From the cell containing the given text, extract its center point as (x, y) coordinate. 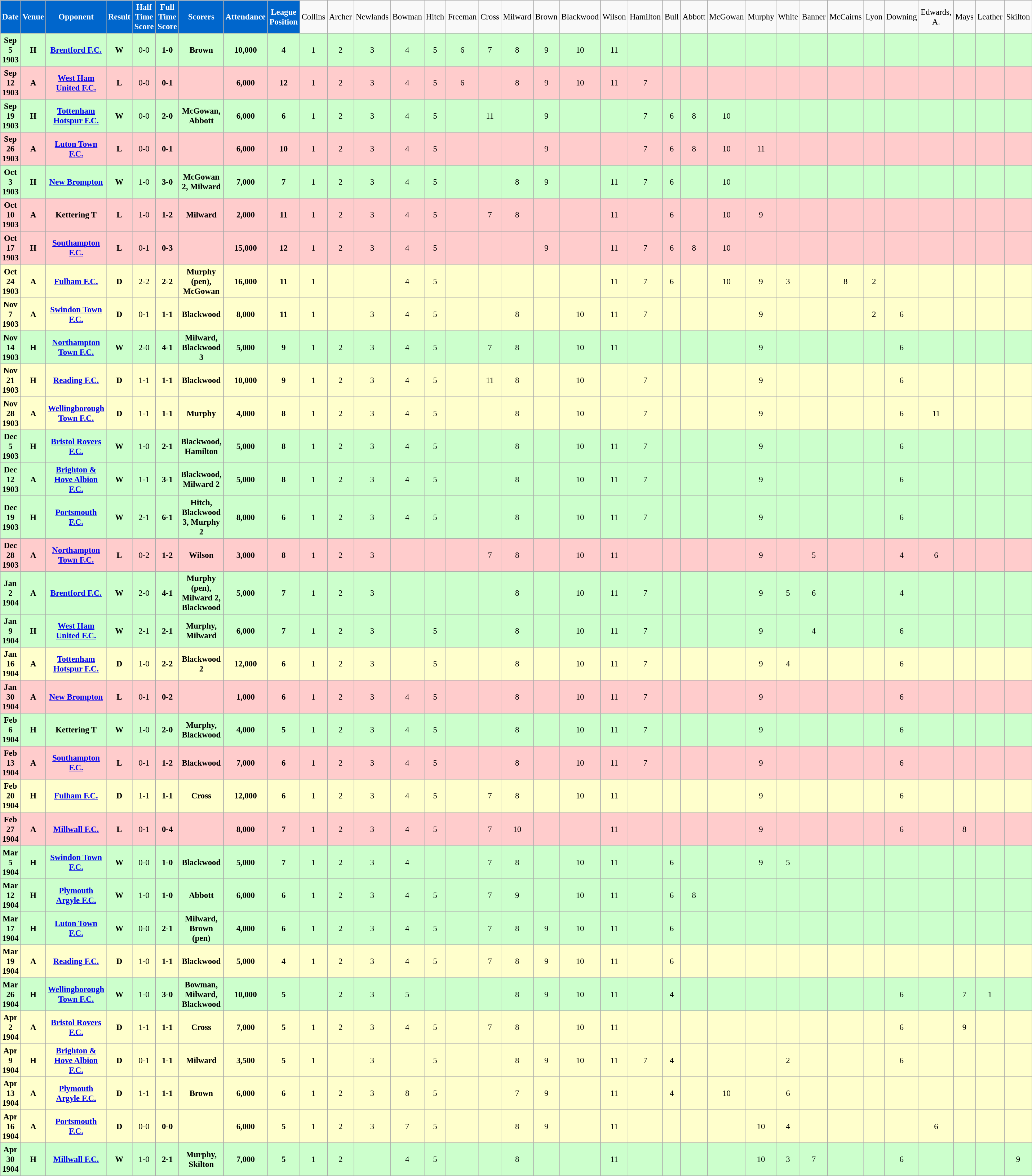
Oct 24 1903 (10, 281)
Banner (814, 17)
Blackwood, Milward 2 (201, 479)
Jan 16 1904 (10, 664)
2,000 (245, 215)
Murphy (pen), Milward 2, Blackwood (201, 593)
0-4 (167, 829)
Lyon (874, 17)
Hitch (435, 17)
3,500 (245, 1060)
Bull (672, 17)
0-3 (167, 248)
Apr 16 1904 (10, 1127)
Dec 19 1903 (10, 517)
Result (120, 17)
Mar 19 1904 (10, 961)
Milward, Brown (pen) (201, 928)
McGowan 2, Milward (201, 182)
Murphy, Blackwood (201, 730)
Jan 2 1904 (10, 593)
Venue (33, 17)
Sep 26 1903 (10, 149)
Scorers (201, 17)
Feb 27 1904 (10, 829)
Murphy (pen), McGowan (201, 281)
Dec 5 1903 (10, 446)
3-1 (167, 479)
Oct 17 1903 (10, 248)
Sep 19 1903 (10, 116)
Nov 7 1903 (10, 314)
Downing (901, 17)
Freeman (462, 17)
Feb 6 1904 (10, 730)
Full Time Score (167, 17)
Edwards, A. (936, 17)
Jan 30 1904 (10, 697)
League Position (283, 17)
Nov 14 1903 (10, 347)
Mar 12 1904 (10, 895)
Murphy, Milward (201, 631)
Hitch, Blackwood 3, Murphy 2 (201, 517)
Attendance (245, 17)
Hamilton (645, 17)
Murphy, Skilton (201, 1159)
Half Time Score (144, 17)
1,000 (245, 697)
Feb 13 1904 (10, 763)
Dec 28 1903 (10, 555)
Nov 21 1903 (10, 380)
Blackwood, Hamilton (201, 446)
McGowan (727, 17)
Archer (341, 17)
McCairns (846, 17)
Nov 28 1903 (10, 413)
Feb 20 1904 (10, 796)
Apr 30 1904 (10, 1159)
Collins (313, 17)
Oct 3 1903 (10, 182)
Jan 9 1904 (10, 631)
Mar 26 1904 (10, 994)
Bowman, Milward, Blackwood (201, 994)
Opponent (76, 17)
Sep 12 1903 (10, 83)
Apr 13 1904 (10, 1093)
Mar 17 1904 (10, 928)
Mays (965, 17)
White (788, 17)
Date (10, 17)
Milward, Blackwood 3 (201, 347)
Oct 10 1903 (10, 215)
Apr 9 1904 (10, 1060)
Mar 5 1904 (10, 862)
15,000 (245, 248)
3,000 (245, 555)
Skilton (1018, 17)
Newlands (372, 17)
McGowan, Abbott (201, 116)
Blackwood 2 (201, 664)
Apr 2 1904 (10, 1027)
Sep 5 1903 (10, 50)
Bowman (407, 17)
16,000 (245, 281)
Leather (990, 17)
Dec 12 1903 (10, 479)
6-1 (167, 517)
